Find where the given text appears and provide that cell's center as [X, Y] coordinate. 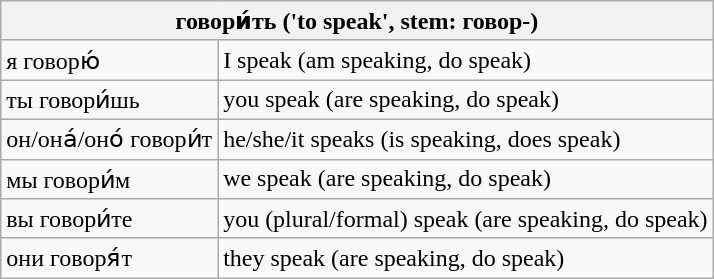
he/she/it speaks (is speaking, does speak) [466, 139]
you (plural/formal) speak (are speaking, do speak) [466, 219]
ты говори́шь [110, 100]
they speak (are speaking, do speak) [466, 258]
I speak (am speaking, do speak) [466, 60]
я говорю́ [110, 60]
мы говори́м [110, 179]
говори́ть ('to speak', stem: говор-) [357, 21]
он/она́/оно́ говори́т [110, 139]
вы говори́те [110, 219]
we speak (are speaking, do speak) [466, 179]
you speak (are speaking, do speak) [466, 100]
они говоря́т [110, 258]
